From the cell containing the given text, extract its center point as (x, y) coordinate. 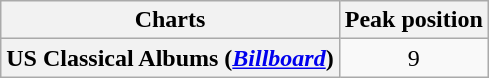
US Classical Albums (Billboard) (170, 58)
Charts (170, 20)
Peak position (414, 20)
9 (414, 58)
